Find where the given text appears and provide that cell's center as [X, Y] coordinate. 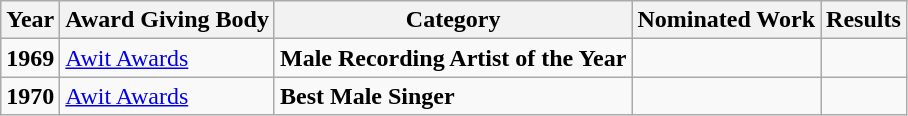
Year [30, 20]
Award Giving Body [168, 20]
Male Recording Artist of the Year [452, 58]
Category [452, 20]
Best Male Singer [452, 96]
Nominated Work [726, 20]
1970 [30, 96]
1969 [30, 58]
Results [864, 20]
